Provide the (x, y) coordinate of the cell's center where the given text is located.  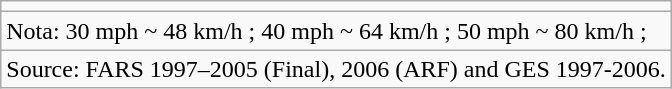
Nota: 30 mph ~ 48 km/h ; 40 mph ~ 64 km/h ; 50 mph ~ 80 km/h ; (336, 31)
Source: FARS 1997–2005 (Final), 2006 (ARF) and GES 1997-2006. (336, 69)
